Pinpoint the cell where the given text exists, returning its [X, Y] midpoint coordinate. 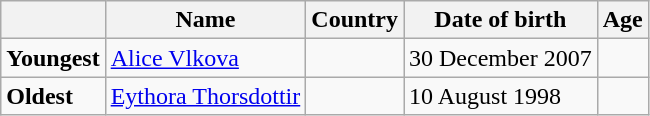
Country [355, 20]
Age [622, 20]
Youngest [53, 58]
Eythora Thorsdottir [206, 96]
Name [206, 20]
Alice Vlkova [206, 58]
10 August 1998 [501, 96]
30 December 2007 [501, 58]
Oldest [53, 96]
Date of birth [501, 20]
